Return [X, Y] of the center of cell containing provided text 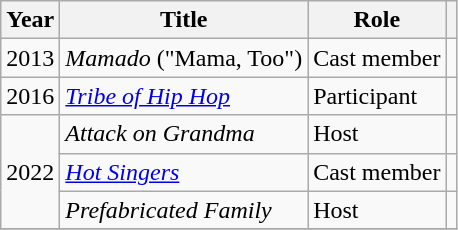
Hot Singers [184, 172]
2016 [30, 96]
Year [30, 20]
2022 [30, 172]
Role [377, 20]
Tribe of Hip Hop [184, 96]
Prefabricated Family [184, 210]
Attack on Grandma [184, 134]
Mamado ("Mama, Too") [184, 58]
Participant [377, 96]
2013 [30, 58]
Title [184, 20]
